Scan for the cell matching the given text and deliver its (x, y) coordinate at center. 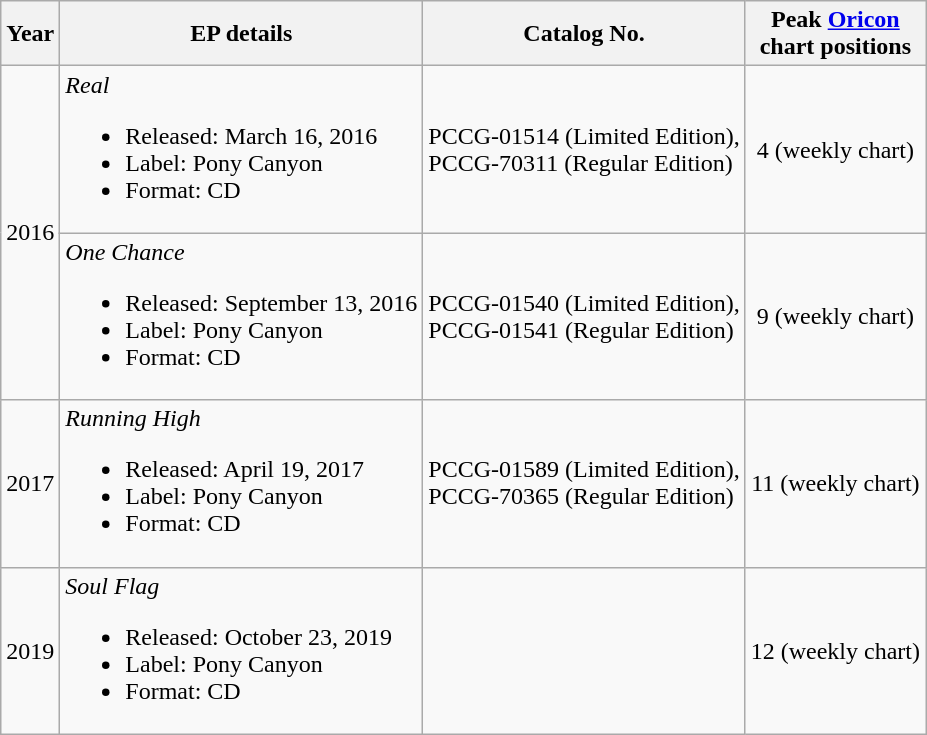
2019 (30, 650)
Running HighReleased: April 19, 2017Label: Pony CanyonFormat: CD (242, 484)
RealReleased: March 16, 2016Label: Pony CanyonFormat: CD (242, 150)
9 (weekly chart) (835, 316)
2016 (30, 233)
Catalog No. (584, 34)
Year (30, 34)
2017 (30, 484)
One ChanceReleased: September 13, 2016Label: Pony CanyonFormat: CD (242, 316)
PCCG-01540 (Limited Edition),PCCG-01541 (Regular Edition) (584, 316)
PCCG-01589 (Limited Edition),PCCG-70365 (Regular Edition) (584, 484)
12 (weekly chart) (835, 650)
4 (weekly chart) (835, 150)
11 (weekly chart) (835, 484)
Peak Oriconchart positions (835, 34)
EP details (242, 34)
Soul FlagReleased: October 23, 2019Label: Pony CanyonFormat: CD (242, 650)
PCCG-01514 (Limited Edition),PCCG-70311 (Regular Edition) (584, 150)
